From the cell containing the given text, extract its center point as [x, y] coordinate. 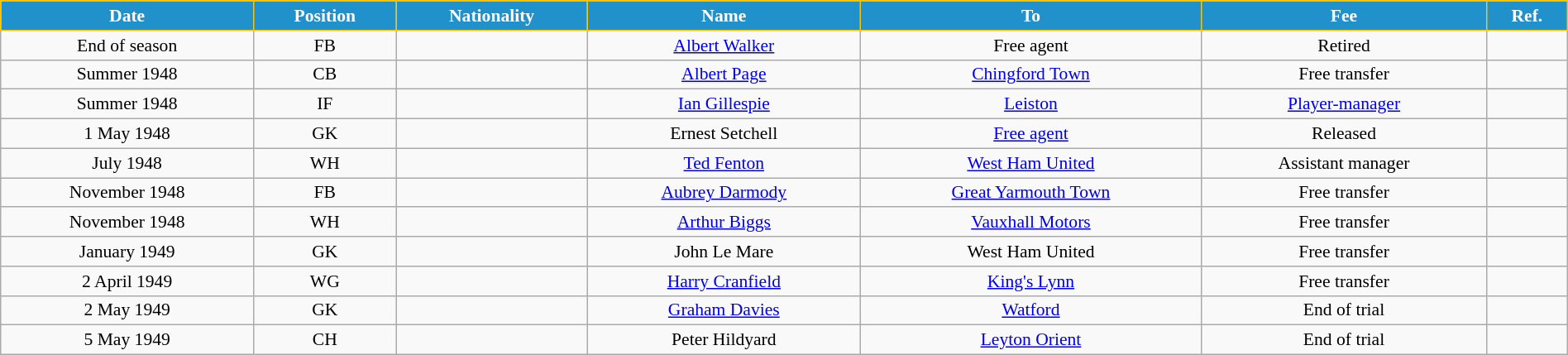
Ian Gillespie [724, 104]
Harry Cranfield [724, 281]
Ted Fenton [724, 163]
CH [325, 340]
Position [325, 16]
2 May 1949 [127, 310]
King's Lynn [1030, 281]
John Le Mare [724, 252]
Great Yarmouth Town [1030, 193]
Peter Hildyard [724, 340]
Aubrey Darmody [724, 193]
Leyton Orient [1030, 340]
Nationality [491, 16]
Assistant manager [1345, 163]
January 1949 [127, 252]
5 May 1949 [127, 340]
1 May 1948 [127, 134]
Watford [1030, 310]
Player-manager [1345, 104]
July 1948 [127, 163]
Retired [1345, 46]
Ernest Setchell [724, 134]
2 April 1949 [127, 281]
Ref. [1527, 16]
Chingford Town [1030, 74]
Name [724, 16]
Arthur Biggs [724, 223]
Albert Walker [724, 46]
End of season [127, 46]
CB [325, 74]
IF [325, 104]
Vauxhall Motors [1030, 223]
To [1030, 16]
Graham Davies [724, 310]
Albert Page [724, 74]
Leiston [1030, 104]
WG [325, 281]
Fee [1345, 16]
Released [1345, 134]
Date [127, 16]
